Detect which cell encompasses the target text, then output its [x, y] center coordinate. 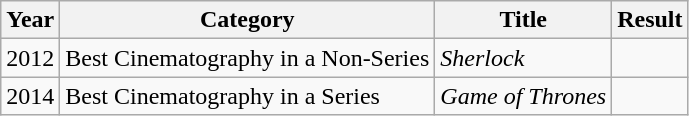
Title [524, 20]
2014 [30, 96]
Game of Thrones [524, 96]
Year [30, 20]
Sherlock [524, 58]
Best Cinematography in a Non-Series [248, 58]
Category [248, 20]
2012 [30, 58]
Result [650, 20]
Best Cinematography in a Series [248, 96]
